Pinpoint the cell where the given text exists, returning its [x, y] midpoint coordinate. 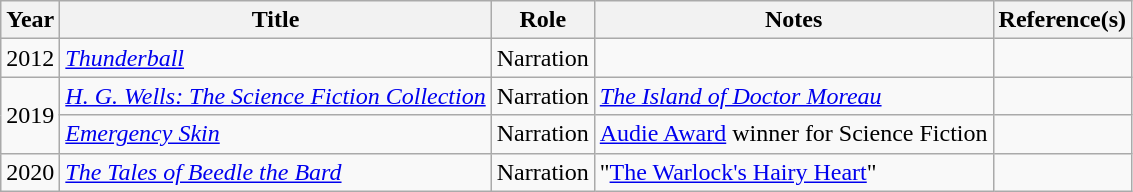
Thunderball [276, 58]
The Tales of Beedle the Bard [276, 172]
Notes [794, 20]
Emergency Skin [276, 134]
Title [276, 20]
2012 [30, 58]
Role [542, 20]
Reference(s) [1062, 20]
Audie Award winner for Science Fiction [794, 134]
"The Warlock's Hairy Heart" [794, 172]
The Island of Doctor Moreau [794, 96]
2020 [30, 172]
Year [30, 20]
H. G. Wells: The Science Fiction Collection [276, 96]
2019 [30, 115]
